From the cell containing the given text, extract its center point as [X, Y] coordinate. 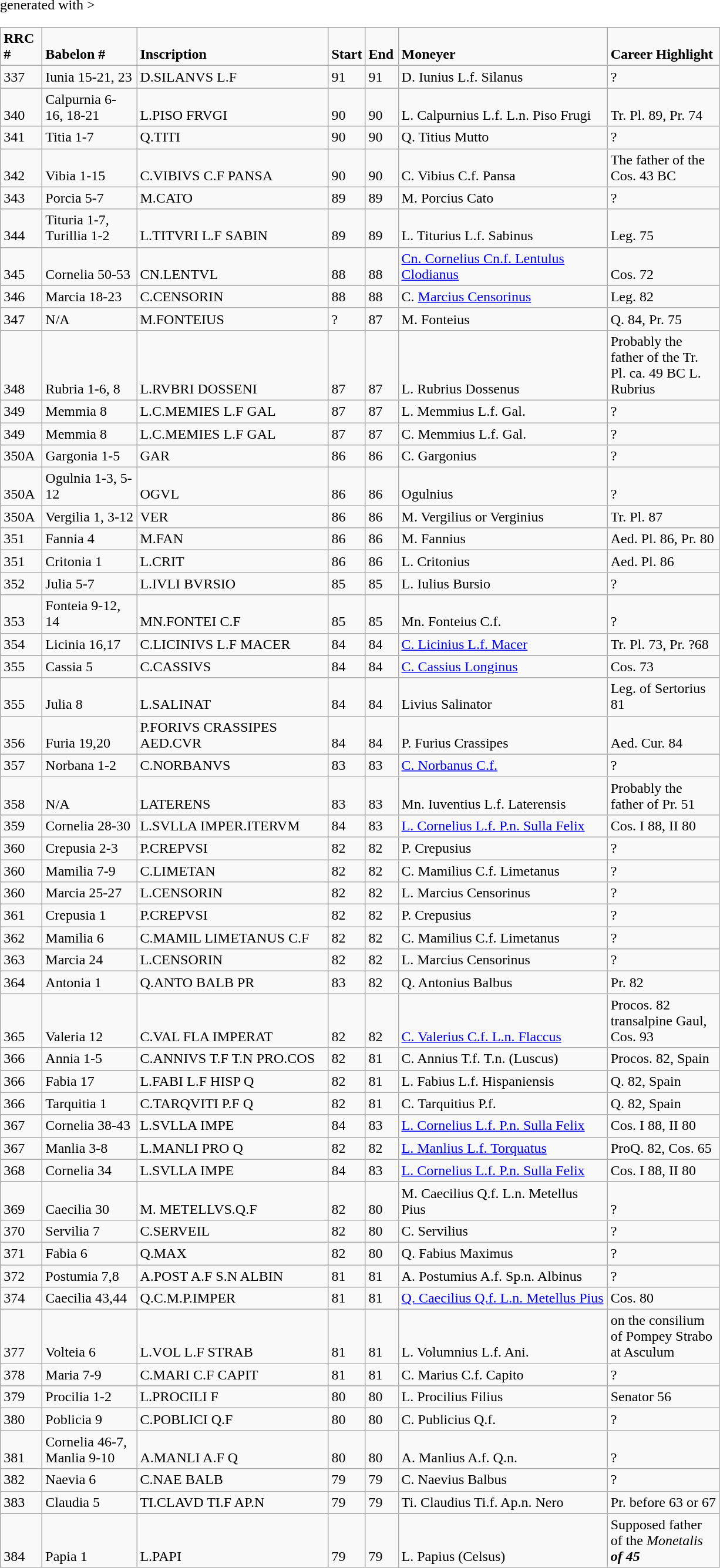
C.CENSORIN [233, 297]
364 [21, 982]
A. Postumius A.f. Sp.n. Albinus [503, 1276]
L. Titurius L.f. Sabinus [503, 228]
Marcia 25-27 [89, 893]
344 [21, 228]
C.CASSIVS [233, 667]
Babelon # [89, 47]
353 [21, 614]
Pr. before 63 or 67 [664, 1502]
Supposed father of the Monetalis of 45 [664, 1540]
C. Annius T.f. T.n. (Luscus) [503, 1059]
352 [21, 584]
354 [21, 644]
Naevia 6 [89, 1480]
Q.MAX [233, 1253]
L.IVLI BVRSIO [233, 584]
Q. Titius Mutto [503, 137]
Mamilia 7-9 [89, 871]
346 [21, 297]
Ti. Claudius Ti.f. Ap.n. Nero [503, 1502]
Livius Salinator [503, 696]
372 [21, 1276]
Marcia 24 [89, 960]
TI.CLAVD TI.F AP.N [233, 1502]
Tr. Pl. 87 [664, 517]
M. Vergilius or Verginius [503, 517]
C.LIMETAN [233, 871]
Antonia 1 [89, 982]
L.CRIT [233, 561]
Leg. 75 [664, 228]
ProQ. 82, Cos. 65 [664, 1148]
L. Rubrius Dossenus [503, 365]
374 [21, 1298]
A. Manlius A.f. Q.n. [503, 1449]
365 [21, 1021]
C. Naevius Balbus [503, 1480]
341 [21, 137]
357 [21, 765]
380 [21, 1419]
Fabia 6 [89, 1253]
Julia 5-7 [89, 584]
Tr. Pl. 73, Pr. ?68 [664, 644]
Q. Antonius Balbus [503, 982]
Crepusia 1 [89, 916]
Probably the father of Pr. 51 [664, 795]
M.CATO [233, 198]
342 [21, 168]
C.TARQVITI P.F Q [233, 1103]
Pr. 82 [664, 982]
C. Gargonius [503, 456]
381 [21, 1449]
C. Vibius C.f. Pansa [503, 168]
C.NORBANVS [233, 765]
Annia 1-5 [89, 1059]
P. Furius Crassipes [503, 735]
C.MAMIL LIMETANUS C.F [233, 938]
Marcia 18-23 [89, 297]
L.PROCILI F [233, 1397]
345 [21, 267]
Mamilia 6 [89, 938]
Start [346, 47]
Leg. 82 [664, 297]
Q. Fabius Maximus [503, 1253]
Vibia 1-15 [89, 168]
Q.ANTO BALB PR [233, 982]
370 [21, 1231]
Q.TITI [233, 137]
Maria 7-9 [89, 1375]
384 [21, 1540]
C. Cassius Longinus [503, 667]
362 [21, 938]
Claudia 5 [89, 1502]
Q. Caecilius Q.f. L.n. Metellus Pius [503, 1298]
Titia 1-7 [89, 137]
Q.C.M.P.IMPER [233, 1298]
Fannia 4 [89, 539]
Aed. Pl. 86 [664, 561]
Caecilia 43,44 [89, 1298]
Cornelia 46-7, Manlia 9-10 [89, 1449]
361 [21, 916]
L. Fabius L.f. Hispaniensis [503, 1081]
Probably the father of the Tr. Pl. ca. 49 BC L. Rubrius [664, 365]
343 [21, 198]
Cornelia 34 [89, 1170]
Critonia 1 [89, 561]
C. Norbanus C.f. [503, 765]
M. Porcius Cato [503, 198]
L.PAPI [233, 1540]
Licinia 16,17 [89, 644]
Poblicia 9 [89, 1419]
Cos. 73 [664, 667]
End [382, 47]
Procos. 82 transalpine Gaul, Cos. 93 [664, 1021]
on the consilium of Pompey Strabo at Asculum [664, 1337]
MN.FONTEI C.F [233, 614]
Gargonia 1-5 [89, 456]
C. Memmius L.f. Gal. [503, 434]
L. Manlius L.f. Torquatus [503, 1148]
L.FABI L.F HISP Q [233, 1081]
337 [21, 77]
Cos. 80 [664, 1298]
377 [21, 1337]
369 [21, 1200]
363 [21, 960]
Manlia 3-8 [89, 1148]
L.PISO FRVGI [233, 107]
C.SERVEIL [233, 1231]
383 [21, 1502]
Procos. 82, Spain [664, 1059]
C. Servilius [503, 1231]
L. Memmius L.f. Gal. [503, 411]
C. Publicius Q.f. [503, 1419]
C.MARI C.F CAPIT [233, 1375]
L.TITVRI L.F SABIN [233, 228]
D. Iunius L.f. Silanus [503, 77]
358 [21, 795]
OGVL [233, 486]
382 [21, 1480]
Porcia 5-7 [89, 198]
Senator 56 [664, 1397]
Q. 84, Pr. 75 [664, 319]
Mn. Iuventius L.f. Laterensis [503, 795]
L. Calpurnius L.f. L.n. Piso Frugi [503, 107]
Leg. of Sertorius 81 [664, 696]
C. Valerius C.f. L.n. Flaccus [503, 1021]
L. Papius (Celsus) [503, 1540]
A.MANLI A.F Q [233, 1449]
Vergilia 1, 3-12 [89, 517]
Tarquitia 1 [89, 1103]
Crepusia 2-3 [89, 848]
Iunia 15-21, 23 [89, 77]
Valeria 12 [89, 1021]
Procilia 1-2 [89, 1397]
C. Tarquitius P.f. [503, 1103]
M.FAN [233, 539]
378 [21, 1375]
C.VIBIVS C.F PANSA [233, 168]
356 [21, 735]
Julia 8 [89, 696]
C. Licinius L.f. Macer [503, 644]
Postumia 7,8 [89, 1276]
Ogulnia 1-3, 5-12 [89, 486]
LATERENS [233, 795]
Cornelia 28-30 [89, 826]
Mn. Fonteius C.f. [503, 614]
Ogulnius [503, 486]
P.FORIVS CRASSIPES AED.CVR [233, 735]
L. Volumnius L.f. Ani. [503, 1337]
C.NAE BALB [233, 1480]
Cn. Cornelius Cn.f. Lentulus Clodianus [503, 267]
The father of the Cos. 43 BC [664, 168]
368 [21, 1170]
C.ANNIVS T.F T.N PRO.COS [233, 1059]
L. Critonius [503, 561]
L.SVLLA IMPER.ITERVM [233, 826]
C.LICINIVS L.F MACER [233, 644]
Tr. Pl. 89, Pr. 74 [664, 107]
L.RVBRI DOSSENI [233, 365]
Inscription [233, 47]
379 [21, 1397]
Aed. Cur. 84 [664, 735]
Papia 1 [89, 1540]
M. Caecilius Q.f. L.n. Metellus Pius [503, 1200]
C. Marcius Censorinus [503, 297]
CN.LENTVL [233, 267]
GAR [233, 456]
C.VAL FLA IMPERAT [233, 1021]
Fabia 17 [89, 1081]
M. Fannius [503, 539]
L. Iulius Bursio [503, 584]
Caecilia 30 [89, 1200]
Volteia 6 [89, 1337]
L.VOL L.F STRAB [233, 1337]
L.MANLI PRO Q [233, 1148]
Furia 19,20 [89, 735]
Calpurnia 6-16, 18-21 [89, 107]
Fonteia 9-12, 14 [89, 614]
C. Marius C.f. Capito [503, 1375]
Career Highlight [664, 47]
Cassia 5 [89, 667]
359 [21, 826]
Rubria 1-6, 8 [89, 365]
L.SALINAT [233, 696]
340 [21, 107]
Cornelia 50-53 [89, 267]
A.POST A.F S.N ALBIN [233, 1276]
Cos. 72 [664, 267]
347 [21, 319]
VER [233, 517]
C.POBLICI Q.F [233, 1419]
Norbana 1-2 [89, 765]
Tituria 1-7, Turillia 1-2 [89, 228]
Aed. Pl. 86, Pr. 80 [664, 539]
Moneyer [503, 47]
371 [21, 1253]
M. Fonteius [503, 319]
Servilia 7 [89, 1231]
M.FONTEIUS [233, 319]
348 [21, 365]
RRC # [21, 47]
M. METELLVS.Q.F [233, 1200]
L. Procilius Filius [503, 1397]
D.SILANVS L.F [233, 77]
Cornelia 38-43 [89, 1126]
